Detect which cell encompasses the target text, then output its (x, y) center coordinate. 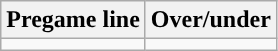
Pregame line (74, 20)
Over/under (210, 20)
